Find where the given text appears and provide that cell's center as (x, y) coordinate. 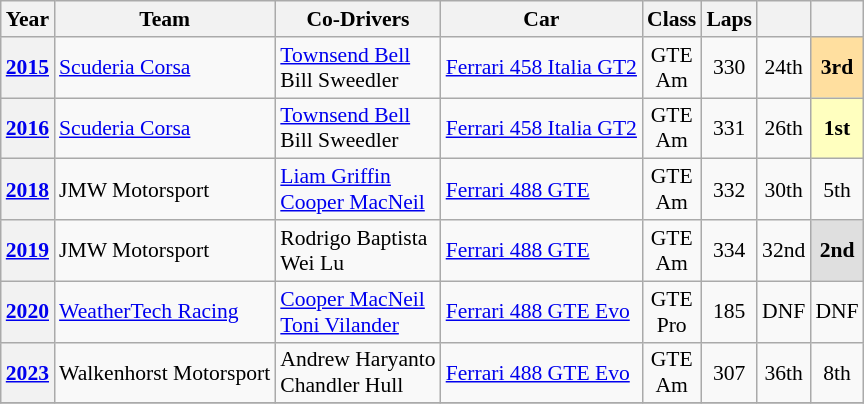
Rodrigo Baptista Wei Lu (358, 250)
2nd (836, 250)
Laps (729, 19)
GTEPro (672, 312)
Andrew Haryanto Chandler Hull (358, 372)
2016 (28, 128)
Co-Drivers (358, 19)
2023 (28, 372)
WeatherTech Racing (164, 312)
330 (729, 68)
Team (164, 19)
30th (784, 190)
Car (542, 19)
Cooper MacNeil Toni Vilander (358, 312)
334 (729, 250)
331 (729, 128)
Liam Griffin Cooper MacNeil (358, 190)
2015 (28, 68)
1st (836, 128)
24th (784, 68)
Class (672, 19)
2019 (28, 250)
32nd (784, 250)
307 (729, 372)
185 (729, 312)
2018 (28, 190)
Year (28, 19)
36th (784, 372)
332 (729, 190)
5th (836, 190)
Walkenhorst Motorsport (164, 372)
3rd (836, 68)
8th (836, 372)
26th (784, 128)
2020 (28, 312)
